Find where the given text appears and provide that cell's center as (x, y) coordinate. 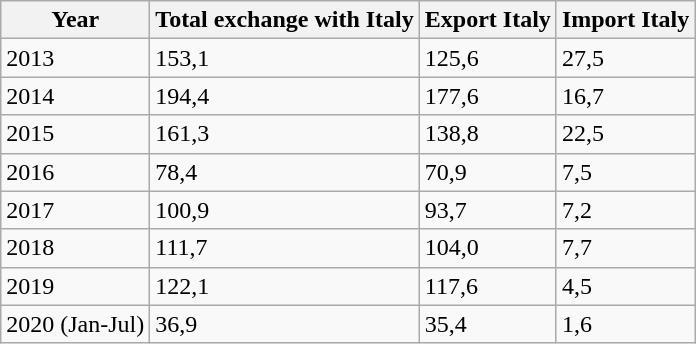
16,7 (625, 96)
22,5 (625, 134)
177,6 (488, 96)
7,7 (625, 248)
2015 (76, 134)
2018 (76, 248)
122,1 (285, 286)
70,9 (488, 172)
7,2 (625, 210)
27,5 (625, 58)
2020 (Jan-Jul) (76, 324)
153,1 (285, 58)
2017 (76, 210)
2013 (76, 58)
100,9 (285, 210)
Import Italy (625, 20)
Export Italy (488, 20)
Total exchange with Italy (285, 20)
35,4 (488, 324)
78,4 (285, 172)
194,4 (285, 96)
1,6 (625, 324)
2014 (76, 96)
104,0 (488, 248)
36,9 (285, 324)
125,6 (488, 58)
4,5 (625, 286)
Year (76, 20)
7,5 (625, 172)
2019 (76, 286)
161,3 (285, 134)
93,7 (488, 210)
138,8 (488, 134)
2016 (76, 172)
111,7 (285, 248)
117,6 (488, 286)
